From the cell containing the given text, extract its center point as [x, y] coordinate. 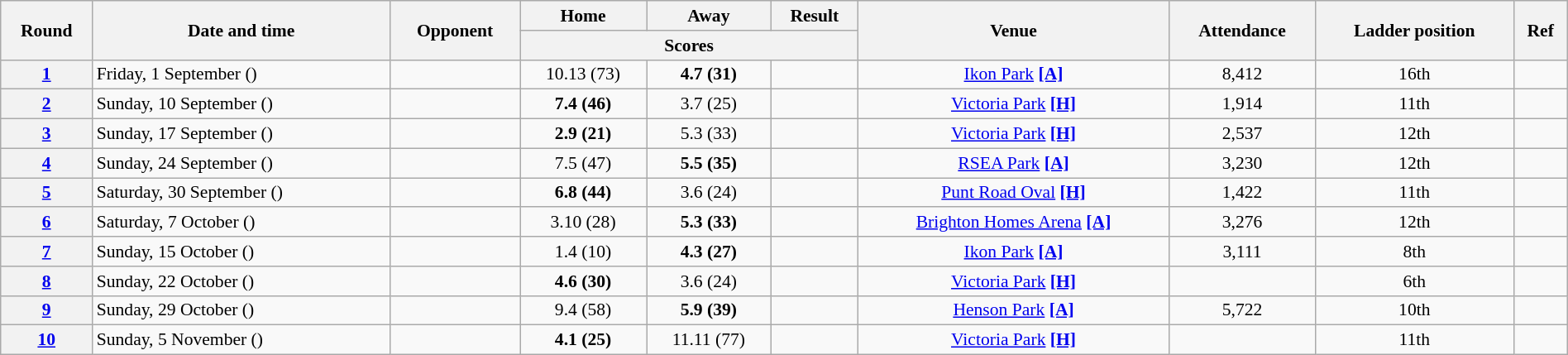
1,422 [1242, 193]
8th [1414, 252]
Sunday, 24 September () [241, 163]
Round [46, 30]
4.1 (25) [582, 340]
Sunday, 22 October () [241, 281]
Sunday, 5 November () [241, 340]
2.9 (21) [582, 134]
7 [46, 252]
6 [46, 223]
Sunday, 10 September () [241, 104]
8 [46, 281]
3,230 [1242, 163]
4.6 (30) [582, 281]
5.5 (35) [710, 163]
3,276 [1242, 223]
3 [46, 134]
16th [1414, 74]
Sunday, 17 September () [241, 134]
Venue [1014, 30]
Sunday, 29 October () [241, 310]
Attendance [1242, 30]
Saturday, 7 October () [241, 223]
4 [46, 163]
6th [1414, 281]
Away [710, 16]
Friday, 1 September () [241, 74]
1.4 (10) [582, 252]
3.7 (25) [710, 104]
3.10 (28) [582, 223]
Brighton Homes Arena [A] [1014, 223]
Home [582, 16]
Ref [1540, 30]
5 [46, 193]
10 [46, 340]
Ladder position [1414, 30]
Opponent [455, 30]
RSEA Park [A] [1014, 163]
Punt Road Oval [H] [1014, 193]
5,722 [1242, 310]
Date and time [241, 30]
Henson Park [A] [1014, 310]
7.5 (47) [582, 163]
Scores [688, 46]
1,914 [1242, 104]
Saturday, 30 September () [241, 193]
1 [46, 74]
5.9 (39) [710, 310]
10th [1414, 310]
7.4 (46) [582, 104]
9.4 (58) [582, 310]
4.7 (31) [710, 74]
11.11 (77) [710, 340]
10.13 (73) [582, 74]
3,111 [1242, 252]
Sunday, 15 October () [241, 252]
2,537 [1242, 134]
8,412 [1242, 74]
2 [46, 104]
4.3 (27) [710, 252]
9 [46, 310]
Result [814, 16]
6.8 (44) [582, 193]
